Search for the cell housing the specified text and yield its [X, Y] center coordinate. 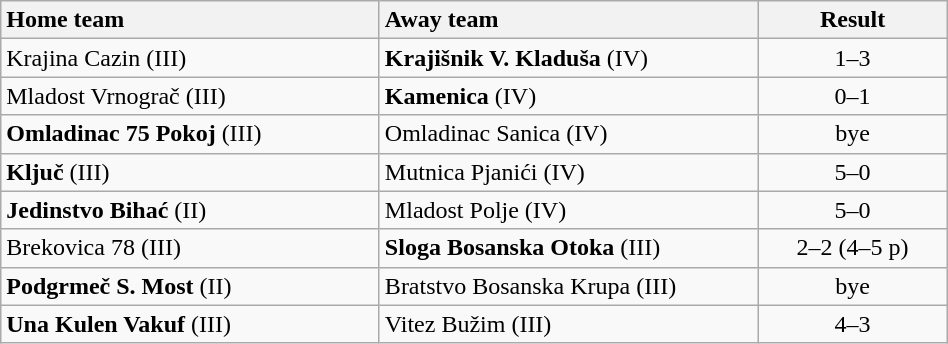
1–3 [852, 58]
Vitez Bužim (III) [568, 324]
Mutnica Pjanići (IV) [568, 172]
Mladost Polje (IV) [568, 210]
Omladinac Sanica (IV) [568, 134]
Ključ (III) [190, 172]
Una Kulen Vakuf (III) [190, 324]
Mladost Vrnograč (III) [190, 96]
Kamenica (IV) [568, 96]
Home team [190, 20]
Krajišnik V. Kladuša (IV) [568, 58]
Away team [568, 20]
Krajina Cazin (III) [190, 58]
Podgrmeč S. Most (II) [190, 286]
Brekovica 78 (III) [190, 248]
4–3 [852, 324]
Result [852, 20]
0–1 [852, 96]
Sloga Bosanska Otoka (III) [568, 248]
Omladinac 75 Pokoj (III) [190, 134]
2–2 (4–5 p) [852, 248]
Bratstvo Bosanska Krupa (III) [568, 286]
Jedinstvo Bihać (II) [190, 210]
